Determine the [x, y] coordinate at the center of the cell enclosing the given text.  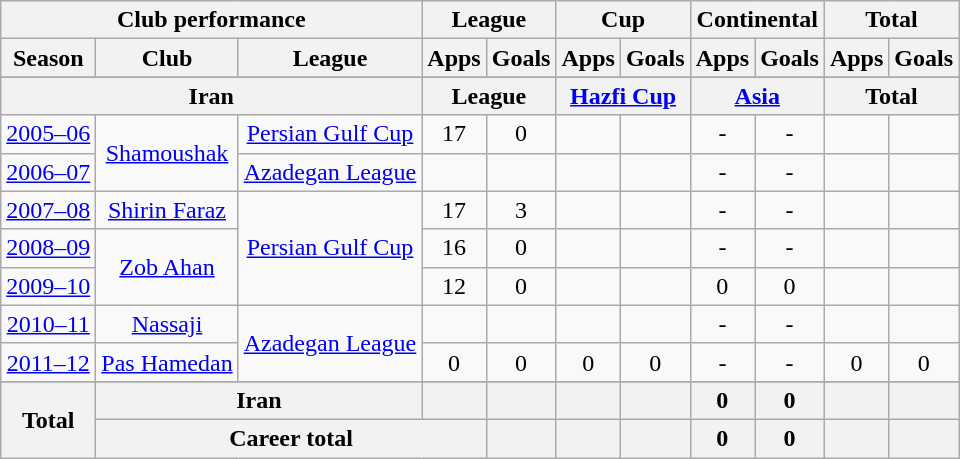
Zob Ahan [167, 267]
2007–08 [48, 210]
2005–06 [48, 134]
Cup [623, 20]
Club [167, 58]
Nassaji [167, 324]
2009–10 [48, 286]
12 [454, 286]
Continental [757, 20]
2006–07 [48, 172]
Club performance [212, 20]
Asia [757, 96]
16 [454, 248]
Shirin Faraz [167, 210]
Career total [291, 438]
2008–09 [48, 248]
2010–11 [48, 324]
Shamoushak [167, 153]
Season [48, 58]
3 [521, 210]
Pas Hamedan [167, 362]
Hazfi Cup [623, 96]
2011–12 [48, 362]
